Find where the given text appears and provide that cell's center as (x, y) coordinate. 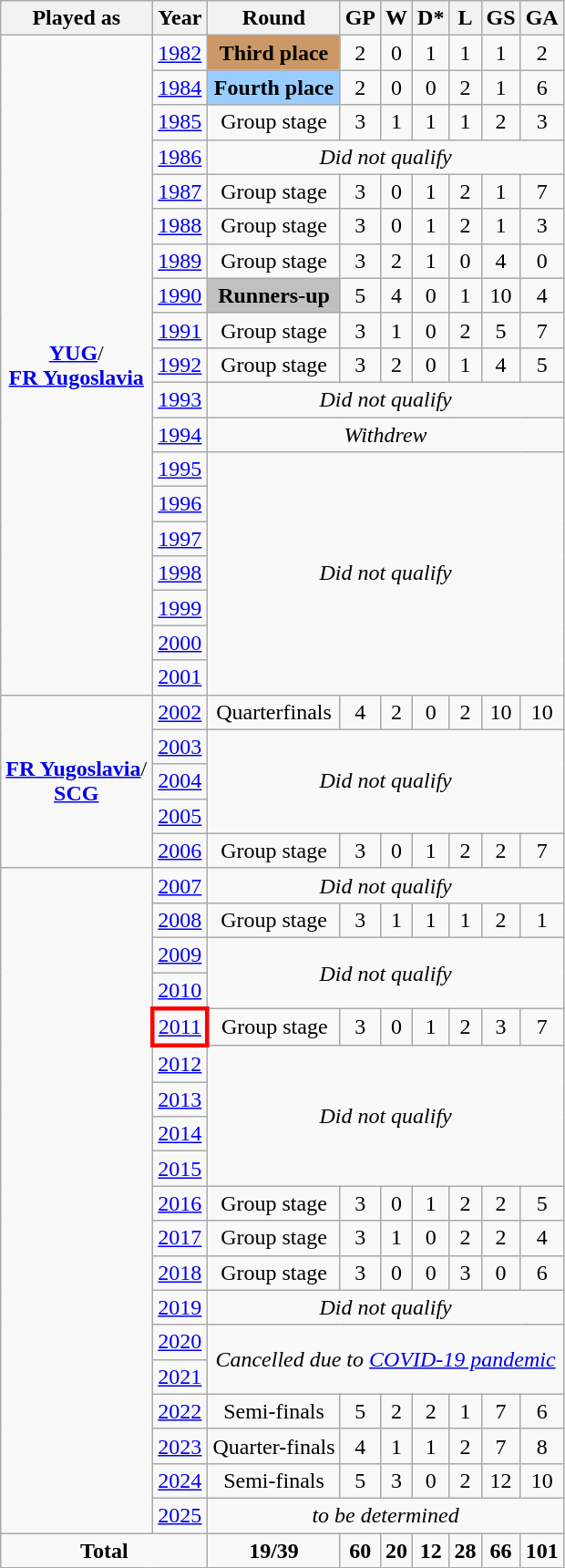
D* (431, 18)
101 (541, 1551)
60 (360, 1551)
Total (104, 1551)
2012 (180, 1064)
1989 (180, 261)
1982 (180, 53)
2025 (180, 1515)
2006 (180, 851)
2020 (180, 1342)
2010 (180, 990)
GP (360, 18)
2007 (180, 885)
W (397, 18)
2011 (180, 1026)
2000 (180, 643)
Fourth place (273, 88)
2004 (180, 781)
1991 (180, 330)
L (465, 18)
20 (397, 1551)
1996 (180, 504)
Quarter-finals (273, 1446)
Round (273, 18)
1986 (180, 157)
1988 (180, 226)
8 (541, 1446)
2018 (180, 1273)
FR Yugoslavia/ SCG (77, 781)
Played as (77, 18)
1997 (180, 539)
Third place (273, 53)
1993 (180, 399)
2005 (180, 816)
28 (465, 1551)
2016 (180, 1203)
Quarterfinals (273, 712)
1990 (180, 295)
2021 (180, 1377)
1995 (180, 469)
2015 (180, 1169)
2014 (180, 1134)
19/39 (273, 1551)
to be determined (385, 1515)
2013 (180, 1099)
1992 (180, 365)
2024 (180, 1480)
1984 (180, 88)
2001 (180, 677)
1987 (180, 191)
66 (501, 1551)
Cancelled due to COVID-19 pandemic (385, 1359)
GS (501, 18)
YUG/ FR Yugoslavia (77, 365)
Year (180, 18)
2017 (180, 1238)
Withdrew (385, 435)
2008 (180, 920)
2002 (180, 712)
2019 (180, 1307)
GA (541, 18)
Runners-up (273, 295)
1998 (180, 573)
1994 (180, 435)
1999 (180, 608)
2009 (180, 954)
1985 (180, 122)
2003 (180, 747)
2022 (180, 1411)
2023 (180, 1446)
